Extract the (x, y) coordinate from the center of the cell holding the provided text.  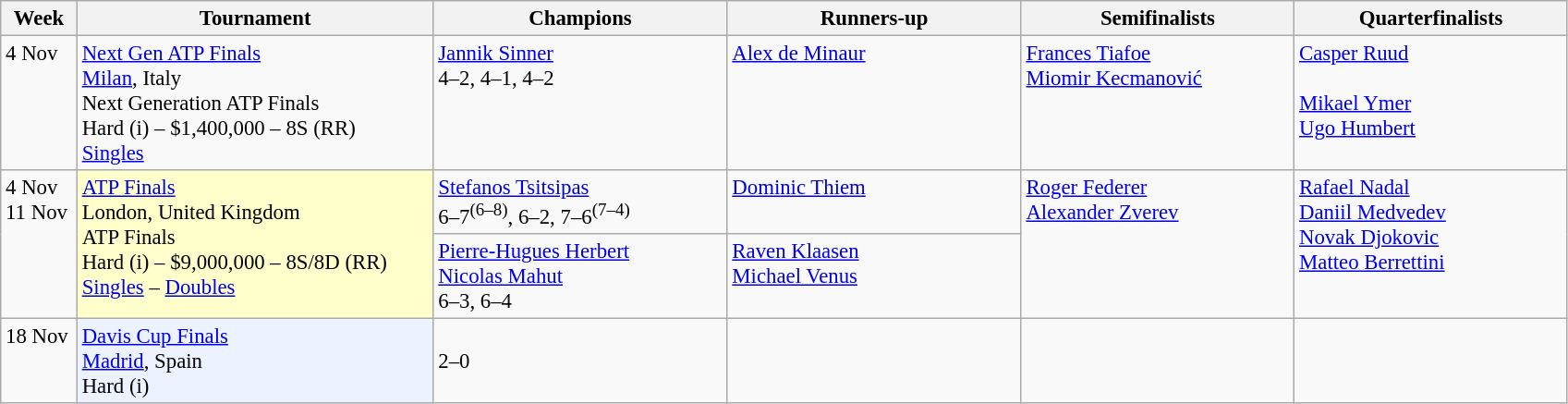
Davis Cup Finals Madrid, SpainHard (i) (255, 361)
ATP Finals London, United KingdomATP FinalsHard (i) – $9,000,000 – 8S/8D (RR)Singles – Doubles (255, 244)
Raven Klaasen Michael Venus (874, 276)
Alex de Minaur (874, 104)
Tournament (255, 18)
2–0 (580, 361)
Casper Ruud Mikael Ymer Ugo Humbert (1431, 104)
18 Nov (39, 361)
Pierre-Hugues Herbert Nicolas Mahut 6–3, 6–4 (580, 276)
Stefanos Tsitsipas6–7(6–8), 6–2, 7–6(7–4) (580, 202)
4 Nov (39, 104)
Champions (580, 18)
Frances Tiafoe Miomir Kecmanović (1158, 104)
Quarterfinalists (1431, 18)
Week (39, 18)
Rafael Nadal Daniil Medvedev Novak Djokovic Matteo Berrettini (1431, 244)
Dominic Thiem (874, 202)
Roger Federer Alexander Zverev (1158, 244)
Runners-up (874, 18)
Semifinalists (1158, 18)
4 Nov11 Nov (39, 244)
Jannik Sinner 4–2, 4–1, 4–2 (580, 104)
Next Gen ATP Finals Milan, Italy Next Generation ATP Finals Hard (i) – $1,400,000 – 8S (RR) Singles (255, 104)
